Find where the given text appears and provide that cell's center as (X, Y) coordinate. 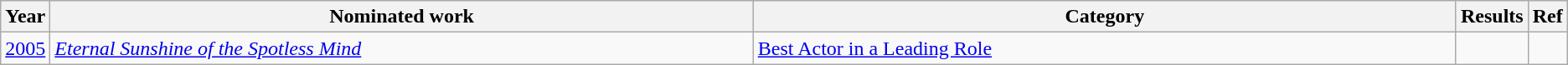
Category (1104, 17)
Eternal Sunshine of the Spotless Mind (402, 48)
Year (25, 17)
Nominated work (402, 17)
Best Actor in a Leading Role (1104, 48)
Results (1492, 17)
2005 (25, 48)
Ref (1548, 17)
